Provide the [X, Y] coordinate of the cell's center where the given text is located.  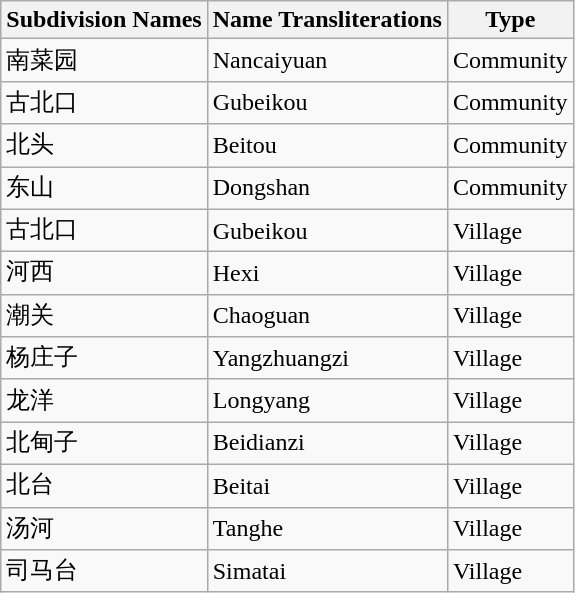
Subdivision Names [104, 20]
北头 [104, 146]
Beidianzi [327, 444]
Type [510, 20]
司马台 [104, 572]
Dongshan [327, 188]
Chaoguan [327, 316]
Beitou [327, 146]
杨庄子 [104, 358]
河西 [104, 274]
龙洋 [104, 400]
Tanghe [327, 528]
Beitai [327, 486]
南菜园 [104, 60]
Simatai [327, 572]
Hexi [327, 274]
汤河 [104, 528]
北台 [104, 486]
Name Transliterations [327, 20]
东山 [104, 188]
Nancaiyuan [327, 60]
潮关 [104, 316]
北甸子 [104, 444]
Longyang [327, 400]
Yangzhuangzi [327, 358]
